Extract the [X, Y] coordinate from the center of the cell holding the provided text.  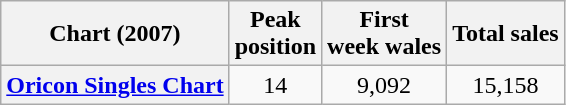
15,158 [506, 85]
Total sales [506, 34]
Firstweek wales [384, 34]
14 [275, 85]
Chart (2007) [115, 34]
Oricon Singles Chart [115, 85]
9,092 [384, 85]
Peakposition [275, 34]
